Provide the [X, Y] coordinate of the cell's center where the given text is located.  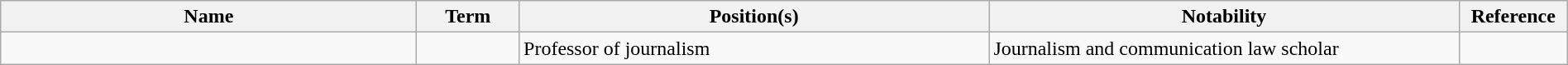
Professor of journalism [754, 48]
Position(s) [754, 17]
Term [468, 17]
Reference [1513, 17]
Name [208, 17]
Notability [1224, 17]
Journalism and communication law scholar [1224, 48]
